Scan for the cell matching the given text and deliver its [x, y] coordinate at center. 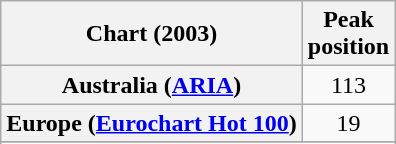
19 [348, 123]
Peakposition [348, 34]
Chart (2003) [152, 34]
Europe (Eurochart Hot 100) [152, 123]
113 [348, 85]
Australia (ARIA) [152, 85]
